Pinpoint the cell where the given text exists, returning its [x, y] midpoint coordinate. 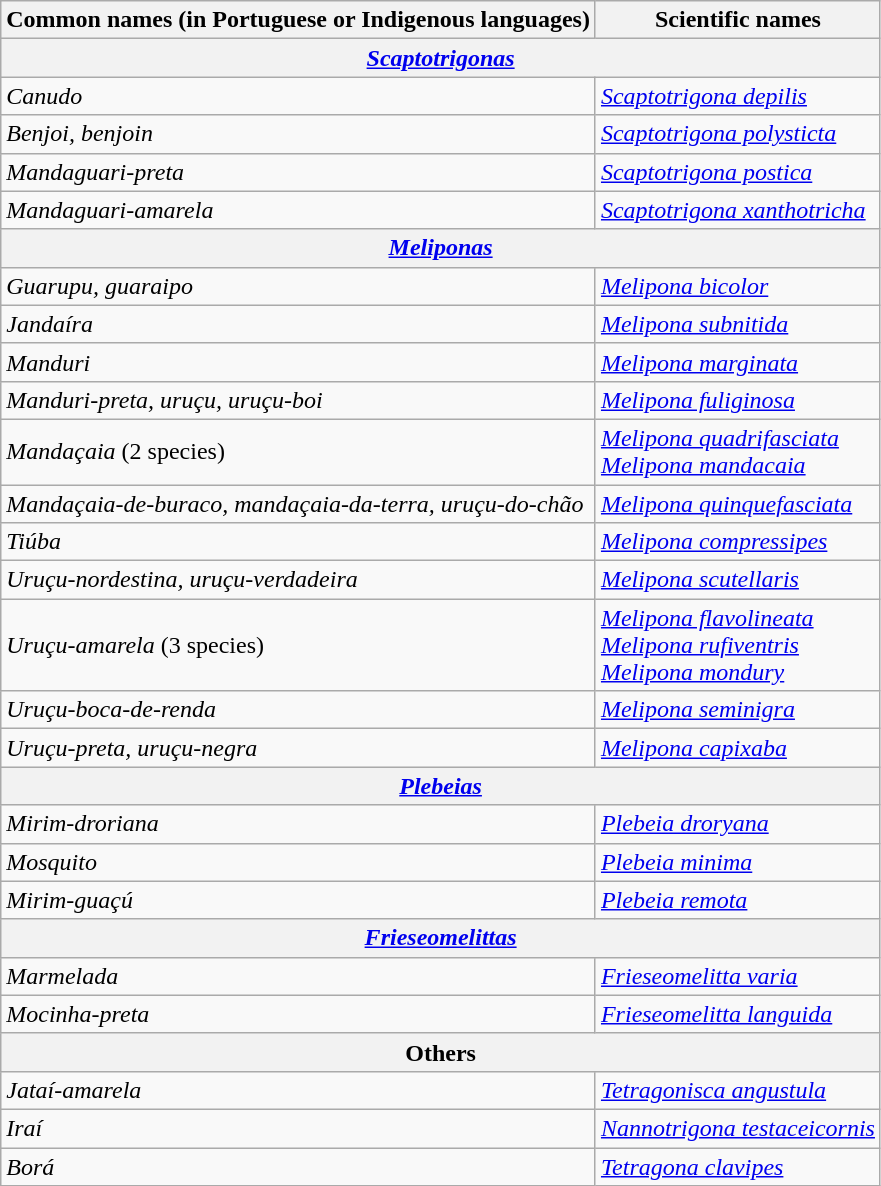
Plebeia minima [738, 862]
Melipona marginata [738, 362]
Uruçu-amarela (3 species) [298, 645]
Tiúba [298, 542]
Borá [298, 1167]
Mandaçaia-de-buraco, mandaçaia-da-terra, uruçu-do-chão [298, 503]
Mirim-droriana [298, 824]
Melipona seminigra [738, 710]
Mocinha-preta [298, 1014]
Jandaíra [298, 324]
Canudo [298, 96]
Frieseomelitta languida [738, 1014]
Melipona subnitida [738, 324]
Tetragonisca angustula [738, 1090]
Scaptotrigona polysticta [738, 134]
Nannotrigona testaceicornis [738, 1128]
Melipona quinquefasciata [738, 503]
Iraí [298, 1128]
Mandaguari-preta [298, 172]
Melipona capixaba [738, 748]
Scaptotrigona xanthotricha [738, 210]
Plebeia remota [738, 900]
Melipona fuliginosa [738, 400]
Marmelada [298, 976]
Plebeias [441, 786]
Uruçu-boca-de-renda [298, 710]
Uruçu-preta, uruçu-negra [298, 748]
Guarupu, guaraipo [298, 286]
Uruçu-nordestina, uruçu-verdadeira [298, 580]
Melipona compressipes [738, 542]
Melipona quadrifasciataMelipona mandacaia [738, 452]
Manduri-preta, uruçu, uruçu-boi [298, 400]
Frieseomelittas [441, 938]
Tetragona clavipes [738, 1167]
Melipona bicolor [738, 286]
Mosquito [298, 862]
Common names (in Portuguese or Indigenous languages) [298, 20]
Plebeia droryana [738, 824]
Meliponas [441, 248]
Melipona scutellaris [738, 580]
Frieseomelitta varia [738, 976]
Scaptotrigona depilis [738, 96]
Scientific names [738, 20]
Mandaçaia (2 species) [298, 452]
Melipona flavolineataMelipona rufiventrisMelipona mondury [738, 645]
Jataí-amarela [298, 1090]
Mirim-guaçú [298, 900]
Mandaguari-amarela [298, 210]
Benjoi, benjoin [298, 134]
Scaptotrigona postica [738, 172]
Others [441, 1052]
Manduri [298, 362]
Scaptotrigonas [441, 58]
